Detect which cell encompasses the target text, then output its [x, y] center coordinate. 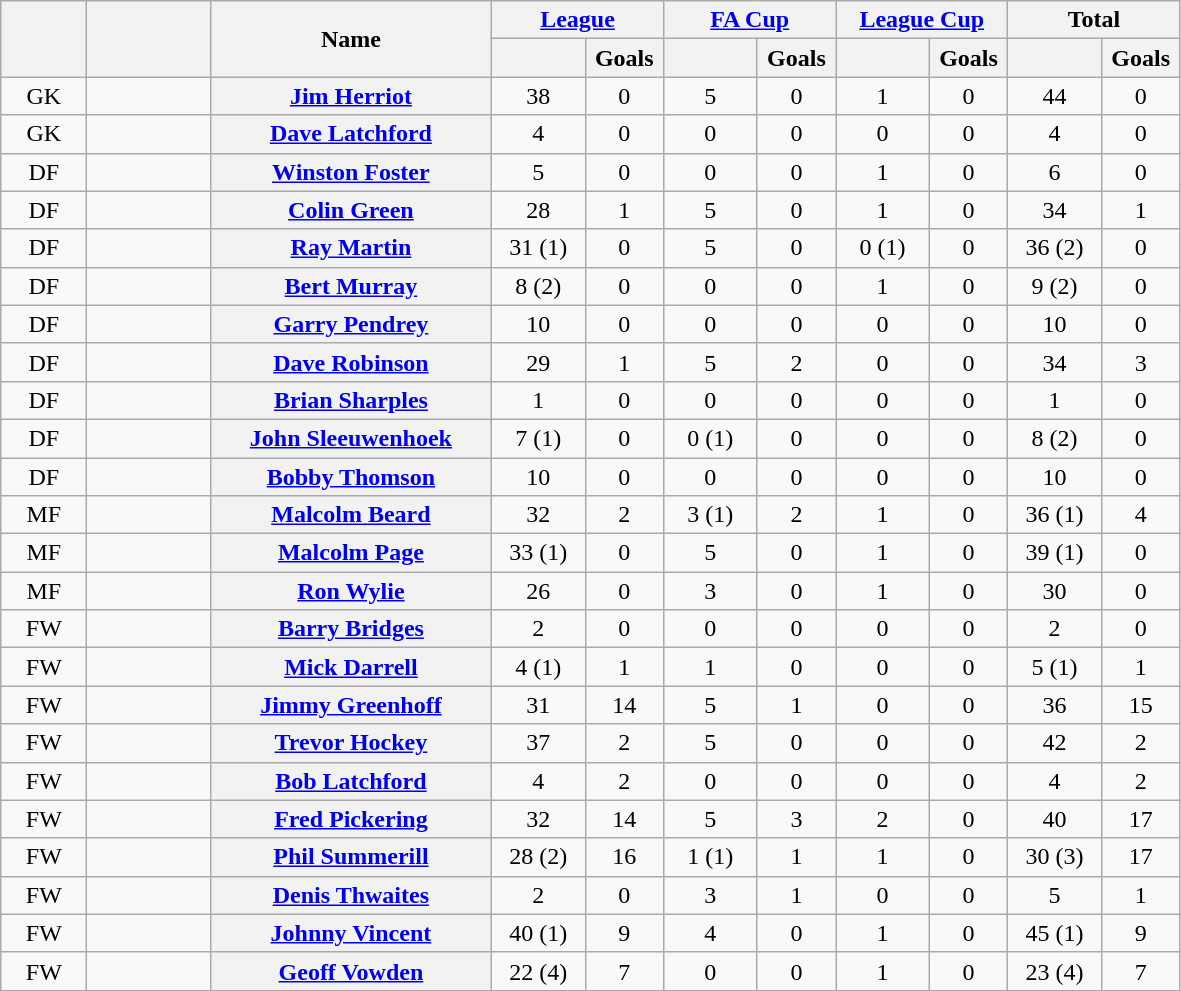
Mick Darrell [350, 667]
Bob Latchford [350, 781]
22 (4) [538, 971]
Bert Murray [350, 286]
Malcolm Beard [350, 515]
Ray Martin [350, 248]
36 (2) [1055, 248]
28 [538, 210]
Ron Wylie [350, 591]
26 [538, 591]
FA Cup [750, 20]
31 [538, 705]
23 (4) [1055, 971]
Phil Summerill [350, 857]
36 (1) [1055, 515]
42 [1055, 743]
Fred Pickering [350, 819]
28 (2) [538, 857]
29 [538, 362]
Bobby Thomson [350, 477]
44 [1055, 96]
Barry Bridges [350, 629]
Denis Thwaites [350, 895]
33 (1) [538, 553]
6 [1055, 172]
Jimmy Greenhoff [350, 705]
39 (1) [1055, 553]
Dave Robinson [350, 362]
Winston Foster [350, 172]
Total [1094, 20]
1 (1) [711, 857]
40 (1) [538, 933]
Malcolm Page [350, 553]
Name [350, 39]
Dave Latchford [350, 134]
Colin Green [350, 210]
31 (1) [538, 248]
Garry Pendrey [350, 324]
37 [538, 743]
30 [1055, 591]
League Cup [922, 20]
30 (3) [1055, 857]
Johnny Vincent [350, 933]
40 [1055, 819]
36 [1055, 705]
Geoff Vowden [350, 971]
Trevor Hockey [350, 743]
16 [624, 857]
9 (2) [1055, 286]
7 (1) [538, 438]
45 (1) [1055, 933]
5 (1) [1055, 667]
League [577, 20]
3 (1) [711, 515]
Brian Sharples [350, 400]
15 [1140, 705]
John Sleeuwenhoek [350, 438]
Jim Herriot [350, 96]
4 (1) [538, 667]
38 [538, 96]
